Capture the cell that displays the provided text and extract its [X, Y] central coordinate. 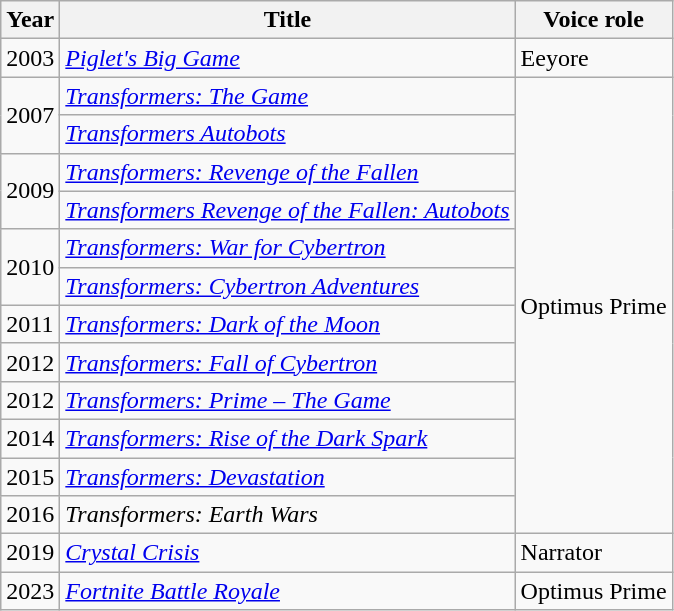
2011 [30, 324]
2009 [30, 191]
2010 [30, 267]
Eeyore [594, 58]
Transformers: Rise of the Dark Spark [288, 438]
2003 [30, 58]
Transformers: Dark of the Moon [288, 324]
Transformers: Earth Wars [288, 515]
2007 [30, 115]
Voice role [594, 20]
Transformers: Prime – The Game [288, 400]
2019 [30, 553]
Piglet's Big Game [288, 58]
Transformers: War for Cybertron [288, 248]
Transformers: Devastation [288, 477]
Transformers Autobots [288, 134]
Transformers Revenge of the Fallen: Autobots [288, 210]
Fortnite Battle Royale [288, 591]
Transformers: Fall of Cybertron [288, 362]
Crystal Crisis [288, 553]
2015 [30, 477]
Transformers: The Game [288, 96]
Title [288, 20]
Transformers: Cybertron Adventures [288, 286]
Year [30, 20]
2014 [30, 438]
Transformers: Revenge of the Fallen [288, 172]
2016 [30, 515]
2023 [30, 591]
Narrator [594, 553]
